For the text-containing cell, return its midpoint in [X, Y] coordinate format. 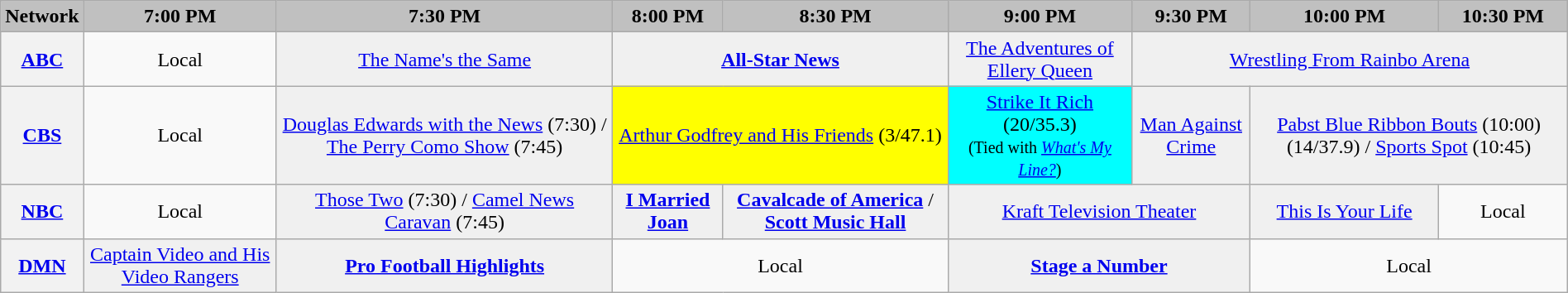
Pro Football Highlights [445, 265]
Arthur Godfrey and His Friends (3/47.1) [781, 136]
NBC [42, 212]
This Is Your Life [1345, 212]
ABC [42, 60]
Douglas Edwards with the News (7:30) / The Perry Como Show (7:45) [445, 136]
I Married Joan [668, 212]
8:00 PM [668, 17]
Pabst Blue Ribbon Bouts (10:00) (14/37.9) / Sports Spot (10:45) [1409, 136]
9:30 PM [1191, 17]
Captain Video and His Video Rangers [180, 265]
8:30 PM [835, 17]
The Adventures of Ellery Queen [1040, 60]
DMN [42, 265]
All-Star News [781, 60]
CBS [42, 136]
Those Two (7:30) / Camel News Caravan (7:45) [445, 212]
The Name's the Same [445, 60]
Wrestling From Rainbo Arena [1350, 60]
Kraft Television Theater [1099, 212]
Strike It Rich (20/35.3)(Tied with What's My Line?) [1040, 136]
Man Against Crime [1191, 136]
9:00 PM [1040, 17]
7:00 PM [180, 17]
10:30 PM [1503, 17]
7:30 PM [445, 17]
Stage a Number [1099, 265]
Cavalcade of America / Scott Music Hall [835, 212]
10:00 PM [1345, 17]
Network [42, 17]
